Pinpoint the cell where the given text exists, returning its (X, Y) midpoint coordinate. 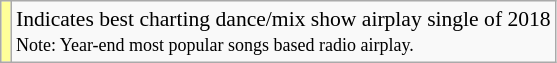
Indicates best charting dance/mix show airplay single of 2018 Note: Year-end most popular songs based radio airplay. (284, 32)
